Output the [X, Y] coordinate of the center of the cell containing the given text.  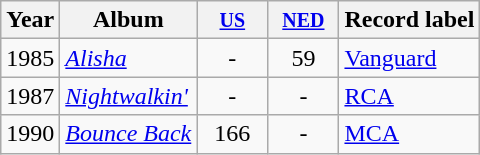
MCA [410, 134]
1990 [30, 134]
Album [128, 20]
166 [232, 134]
Alisha [128, 58]
1985 [30, 58]
US [232, 20]
59 [304, 58]
Bounce Back [128, 134]
Vanguard [410, 58]
Year [30, 20]
NED [304, 20]
RCA [410, 96]
Record label [410, 20]
1987 [30, 96]
Nightwalkin' [128, 96]
